Scan for the cell matching the given text and deliver its [x, y] coordinate at center. 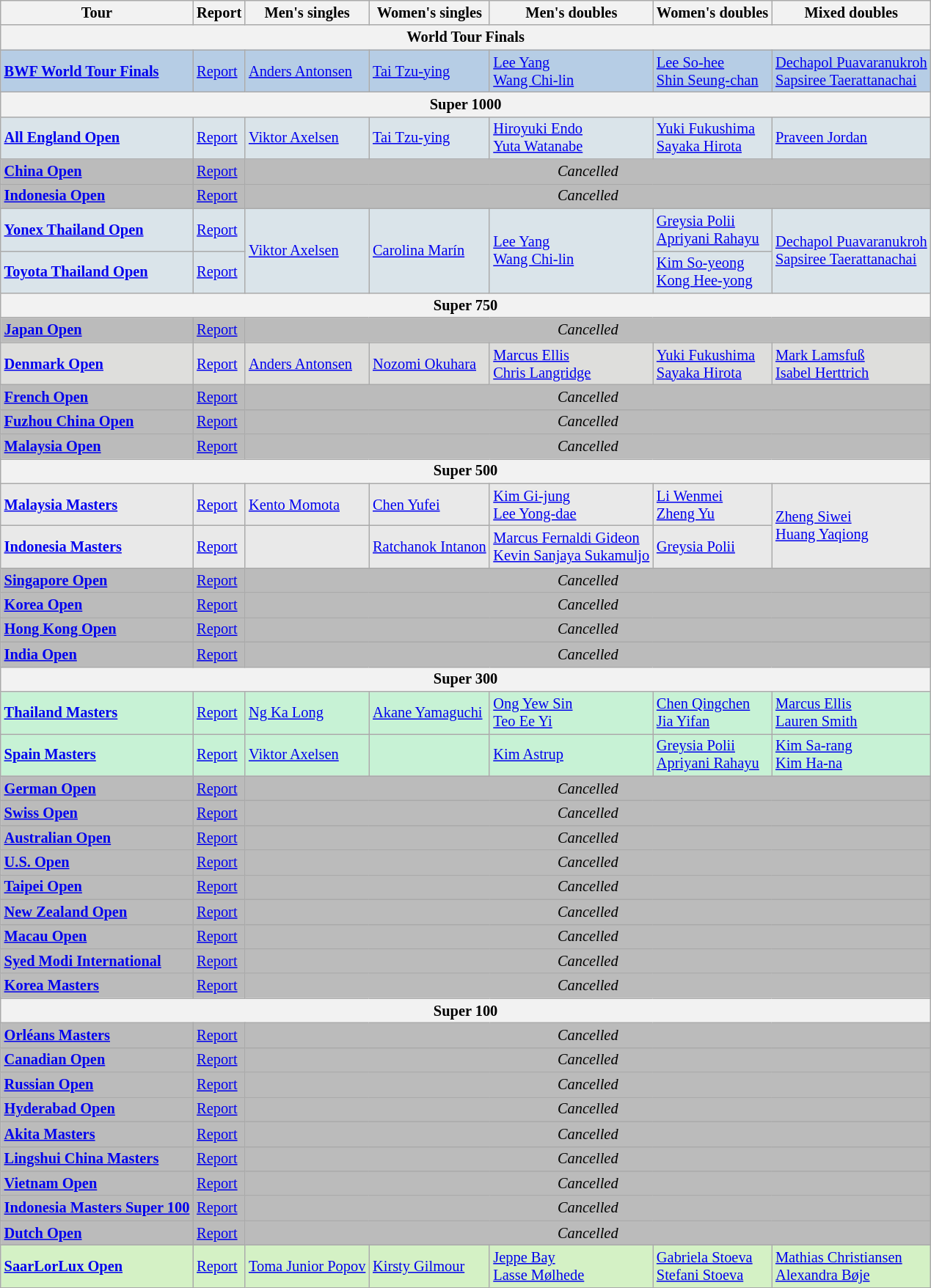
Super 500 [466, 471]
French Open [97, 397]
Marcus Ellis Lauren Smith [851, 712]
U.S. Open [97, 863]
Gabriela Stoeva Stefani Stoeva [712, 1266]
Greysia Polii [712, 546]
Indonesia Open [97, 196]
Super 750 [466, 305]
Fuzhou China Open [97, 422]
Kim Sa-rang Kim Ha-na [851, 755]
Denmark Open [97, 364]
All England Open [97, 138]
New Zealand Open [97, 912]
Praveen Jordan [851, 138]
Ng Ka Long [307, 712]
Men's doubles [571, 12]
Russian Open [97, 1085]
Chen Qingchen Jia Yifan [712, 712]
Super 300 [466, 679]
SaarLorLux Open [97, 1266]
Malaysia Open [97, 447]
Kim Gi-jung Lee Yong-dae [571, 505]
Kirsty Gilmour [429, 1266]
Marcus Ellis Chris Langridge [571, 364]
Akane Yamaguchi [429, 712]
Hyderabad Open [97, 1109]
Singapore Open [97, 580]
Zheng Siwei Huang Yaqiong [851, 525]
Taipei Open [97, 887]
Chen Yufei [429, 505]
Mixed doubles [851, 12]
Hiroyuki Endo Yuta Watanabe [571, 138]
Nozomi Okuhara [429, 364]
Canadian Open [97, 1060]
Syed Modi International [97, 961]
Ratchanok Intanon [429, 546]
Toyota Thailand Open [97, 272]
Australian Open [97, 838]
Super 100 [466, 1011]
Vietnam Open [97, 1183]
Kim Astrup [571, 755]
Hong Kong Open [97, 629]
Kim So-yeong Kong Hee-yong [712, 272]
Women's doubles [712, 12]
Kento Momota [307, 505]
World Tour Finals [466, 37]
Lee So-hee Shin Seung-chan [712, 71]
Swiss Open [97, 813]
India Open [97, 654]
Men's singles [307, 12]
Lingshui China Masters [97, 1159]
Mathias Christiansen Alexandra Bøje [851, 1266]
Ong Yew Sin Teo Ee Yi [571, 712]
Korea Masters [97, 986]
BWF World Tour Finals [97, 71]
China Open [97, 172]
Indonesia Masters Super 100 [97, 1208]
Thailand Masters [97, 712]
Akita Masters [97, 1134]
Women's singles [429, 12]
Dutch Open [97, 1233]
Toma Junior Popov [307, 1266]
Tour [97, 12]
Japan Open [97, 330]
Carolina Marín [429, 251]
Yonex Thailand Open [97, 230]
German Open [97, 788]
Orléans Masters [97, 1035]
Marcus Fernaldi Gideon Kevin Sanjaya Sukamuljo [571, 546]
Li Wenmei Zheng Yu [712, 505]
Malaysia Masters [97, 505]
Jeppe Bay Lasse Mølhede [571, 1266]
Indonesia Masters [97, 546]
Macau Open [97, 937]
Spain Masters [97, 755]
Super 1000 [466, 104]
Mark Lamsfuß Isabel Herttrich [851, 364]
Korea Open [97, 605]
